For the text-containing cell, return its midpoint in [X, Y] coordinate format. 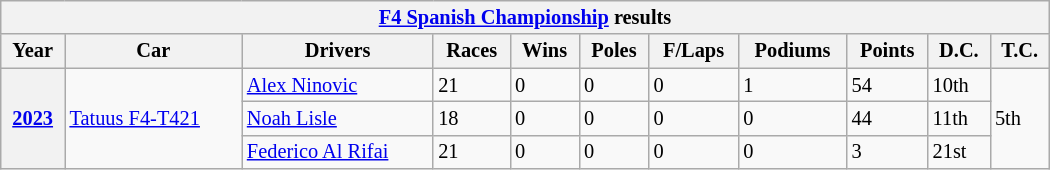
Podiums [792, 51]
1 [792, 85]
44 [888, 118]
D.C. [959, 51]
Alex Ninovic [338, 85]
Car [154, 51]
Tatuus F4-T421 [154, 118]
F4 Spanish Championship results [525, 17]
Wins [544, 51]
Poles [614, 51]
Drivers [338, 51]
T.C. [1020, 51]
2023 [33, 118]
Year [33, 51]
Races [472, 51]
21st [959, 152]
11th [959, 118]
18 [472, 118]
3 [888, 152]
5th [1020, 118]
Federico Al Rifai [338, 152]
Noah Lisle [338, 118]
Points [888, 51]
10th [959, 85]
F/Laps [694, 51]
54 [888, 85]
